Return [X, Y] of the center of cell containing provided text 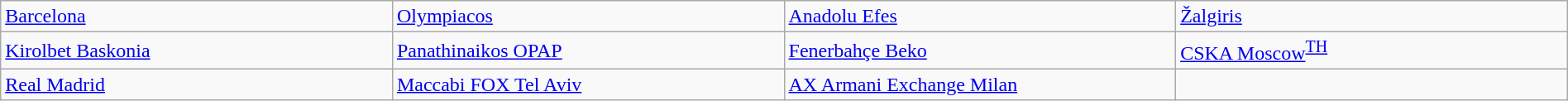
AX Armani Exchange Milan [980, 84]
Panathinaikos OPAP [588, 51]
Anadolu Efes [980, 17]
Fenerbahçe Beko [980, 51]
Maccabi FOX Tel Aviv [588, 84]
CSKA MoscowTH [1372, 51]
Barcelona [197, 17]
Olympiacos [588, 17]
Žalgiris [1372, 17]
Real Madrid [197, 84]
Kirolbet Baskonia [197, 51]
